For the text-containing cell, return its midpoint in (x, y) coordinate format. 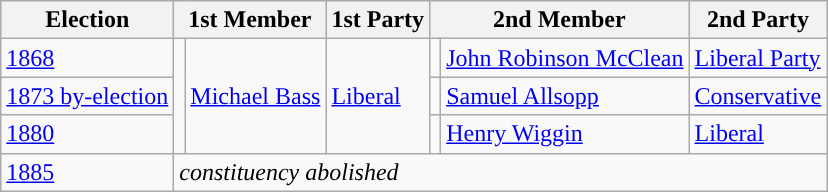
Michael Bass (256, 96)
2nd Party (758, 20)
Samuel Allsopp (565, 96)
1st Party (378, 20)
constituency abolished (500, 172)
1885 (88, 172)
John Robinson McClean (565, 58)
Henry Wiggin (565, 134)
1st Member (250, 20)
1880 (88, 134)
2nd Member (560, 20)
Conservative (758, 96)
Liberal Party (758, 58)
1868 (88, 58)
Election (88, 20)
1873 by-election (88, 96)
